For the text-containing cell, return its midpoint in [x, y] coordinate format. 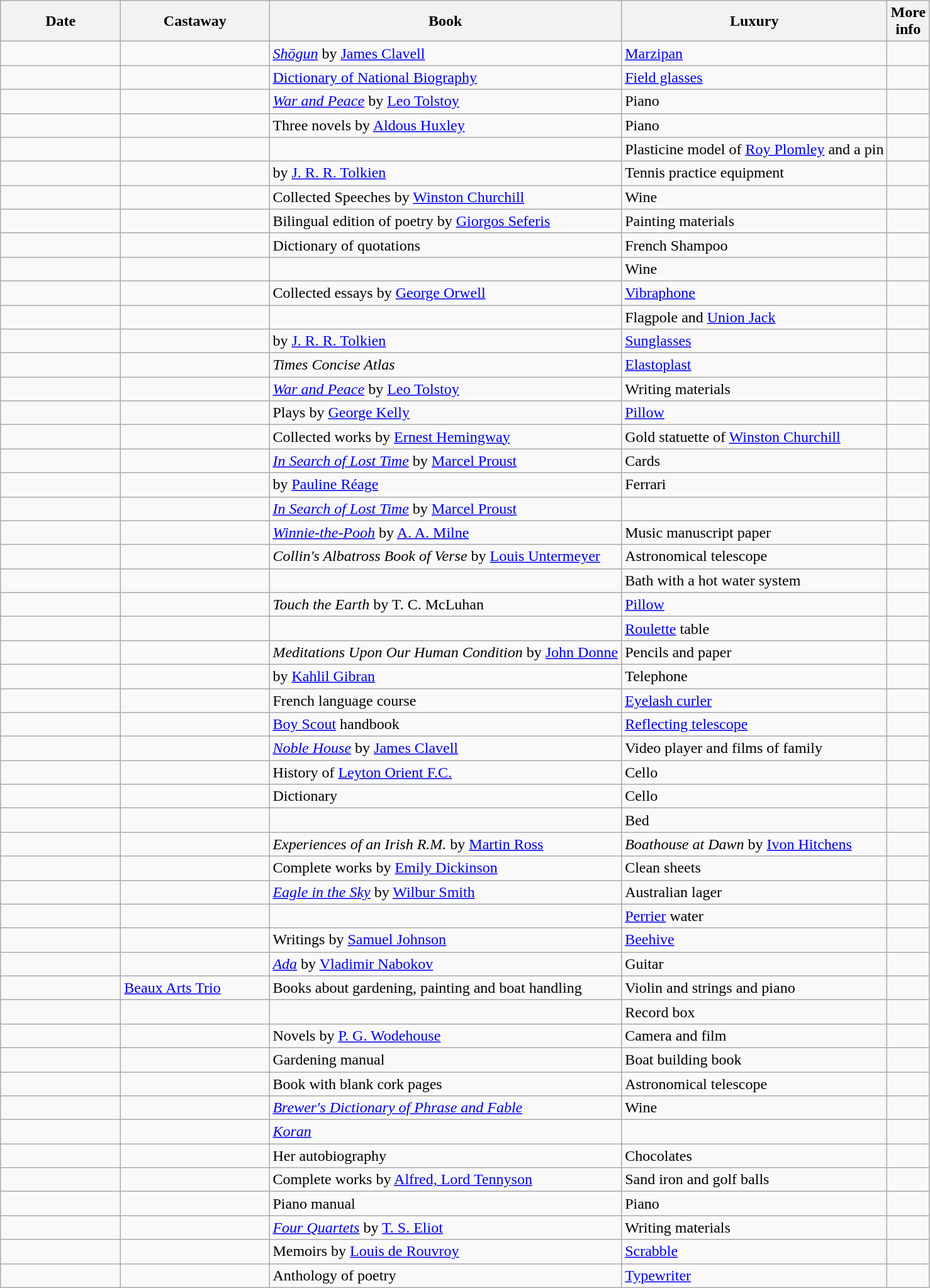
Bilingual edition of poetry by Giorgos Seferis [445, 221]
French Shampoo [754, 245]
Dictionary [445, 796]
Writings by Samuel Johnson [445, 940]
Elastoplast [754, 365]
Guitar [754, 964]
Violin and strings and piano [754, 988]
Clean sheets [754, 868]
Collected Speeches by Winston Churchill [445, 197]
Complete works by Emily Dickinson [445, 868]
by Kahlil Gibran [445, 676]
Gold statuette of Winston Churchill [754, 437]
Music manuscript paper [754, 533]
Boat building book [754, 1059]
Complete works by Alfred, Lord Tennyson [445, 1180]
Noble House by James Clavell [445, 749]
Bath with a hot water system [754, 580]
Bed [754, 820]
Australian lager [754, 892]
Typewriter [754, 1275]
Winnie-the-Pooh by A. A. Milne [445, 533]
Moreinfo [909, 21]
Telephone [754, 676]
Books about gardening, painting and boat handling [445, 988]
Field glasses [754, 77]
Sunglasses [754, 341]
Sand iron and golf balls [754, 1180]
French language course [445, 701]
Book with blank cork pages [445, 1083]
Dictionary of quotations [445, 245]
Plasticine model of Roy Plomley and a pin [754, 149]
Video player and films of family [754, 749]
Beehive [754, 940]
Four Quartets by T. S. Eliot [445, 1228]
Beaux Arts Trio [195, 988]
Three novels by Aldous Huxley [445, 125]
Roulette table [754, 628]
Brewer's Dictionary of Phrase and Fable [445, 1108]
Ada by Vladimir Nabokov [445, 964]
by Pauline Réage [445, 485]
Castaway [195, 21]
Eagle in the Sky by Wilbur Smith [445, 892]
Boy Scout handbook [445, 725]
History of Leyton Orient F.C. [445, 772]
Collected essays by George Orwell [445, 293]
Ferrari [754, 485]
Painting materials [754, 221]
Dictionary of National Biography [445, 77]
Flagpole and Union Jack [754, 317]
Collected works by Ernest Hemingway [445, 437]
Novels by P. G. Wodehouse [445, 1036]
Gardening manual [445, 1059]
Touch the Earth by T. C. McLuhan [445, 604]
Memoirs by Louis de Rouvroy [445, 1251]
Camera and film [754, 1036]
Perrier water [754, 916]
Marzipan [754, 54]
Meditations Upon Our Human Condition by John Donne [445, 652]
Piano manual [445, 1204]
Record box [754, 1012]
Vibraphone [754, 293]
Her autobiography [445, 1156]
Times Concise Atlas [445, 365]
Collin's Albatross Book of Verse by Louis Untermeyer [445, 556]
Shōgun by James Clavell [445, 54]
Scrabble [754, 1251]
Cards [754, 461]
Plays by George Kelly [445, 413]
Tennis practice equipment [754, 173]
Book [445, 21]
Anthology of poetry [445, 1275]
Reflecting telescope [754, 725]
Eyelash curler [754, 701]
Date [60, 21]
Koran [445, 1132]
Experiences of an Irish R.M. by Martin Ross [445, 844]
Chocolates [754, 1156]
Pencils and paper [754, 652]
Boathouse at Dawn by Ivon Hitchens [754, 844]
Luxury [754, 21]
